Identify which cell holds the provided text, then report its [X, Y] central coordinate. 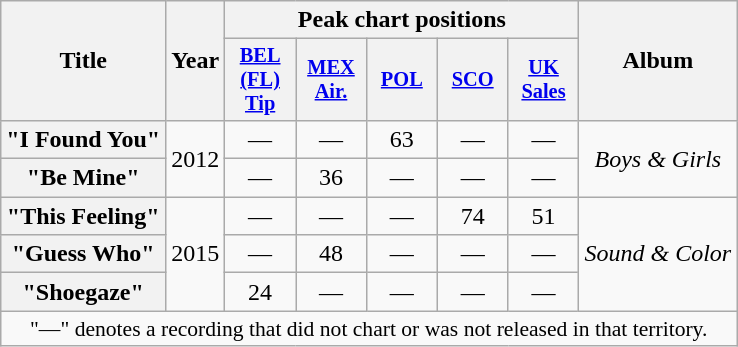
"Shoegaze" [84, 292]
2015 [196, 254]
Year [196, 61]
Peak chart positions [402, 20]
BEL(FL)Tip [260, 80]
24 [260, 292]
"This Feeling" [84, 216]
2012 [196, 158]
"—" denotes a recording that did not chart or was not released in that territory. [369, 329]
"Be Mine" [84, 178]
MEXAir. [332, 80]
63 [402, 139]
74 [472, 216]
"I Found You" [84, 139]
51 [544, 216]
36 [332, 178]
UKSales [544, 80]
Sound & Color [658, 254]
POL [402, 80]
Title [84, 61]
48 [332, 254]
SCO [472, 80]
Album [658, 61]
"Guess Who" [84, 254]
Boys & Girls [658, 158]
